Identify which cell holds the provided text, then report its [X, Y] central coordinate. 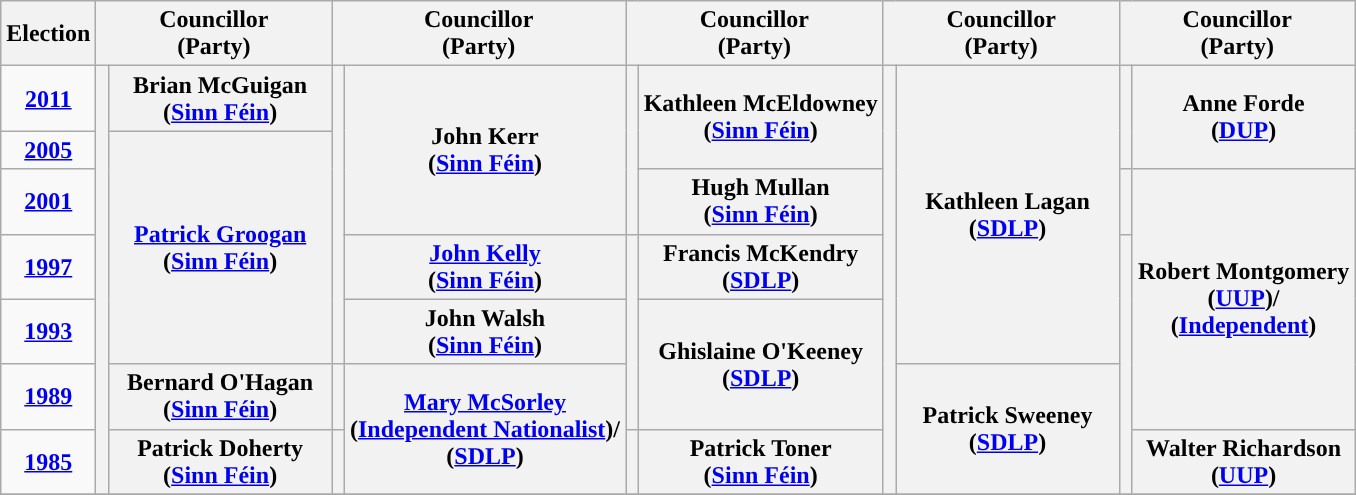
1997 [48, 266]
Patrick Sweeney (SDLP) [1008, 429]
John Walsh (Sinn Féin) [484, 332]
Kathleen McEldowney (Sinn Féin) [760, 118]
Robert Montgomery (UUP)/ (Independent) [1244, 299]
Patrick Groogan (Sinn Féin) [220, 248]
Francis McKendry (SDLP) [760, 266]
Hugh Mullan (Sinn Féin) [760, 202]
Patrick Doherty (Sinn Féin) [220, 462]
John Kelly (Sinn Féin) [484, 266]
John Kerr (Sinn Féin) [484, 150]
Walter Richardson (UUP) [1244, 462]
Kathleen Lagan (SDLP) [1008, 215]
Election [48, 34]
1989 [48, 396]
Mary McSorley (Independent Nationalist)/ (SDLP) [484, 429]
Patrick Toner (Sinn Féin) [760, 462]
1993 [48, 332]
Bernard O'Hagan (Sinn Féin) [220, 396]
2005 [48, 150]
Ghislaine O'Keeney (SDLP) [760, 364]
1985 [48, 462]
2011 [48, 98]
2001 [48, 202]
Anne Forde (DUP) [1244, 118]
Brian McGuigan (Sinn Féin) [220, 98]
